Output the (x, y) coordinate of the center of the cell containing the given text.  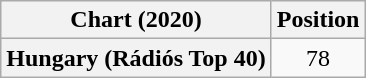
Position (318, 20)
Hungary (Rádiós Top 40) (136, 58)
78 (318, 58)
Chart (2020) (136, 20)
